Pinpoint the cell where the given text exists, returning its (X, Y) midpoint coordinate. 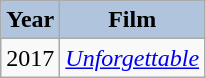
Unforgettable (132, 58)
2017 (30, 58)
Film (132, 20)
Year (30, 20)
